Return the (X, Y) coordinate for the center point of the cell that contains the specified text.  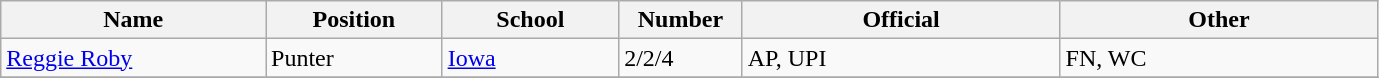
Iowa (530, 58)
Other (1219, 20)
2/2/4 (681, 58)
AP, UPI (901, 58)
Number (681, 20)
FN, WC (1219, 58)
Official (901, 20)
School (530, 20)
Name (134, 20)
Reggie Roby (134, 58)
Punter (354, 58)
Position (354, 20)
